Determine the [x, y] coordinate at the center of the cell enclosing the given text.  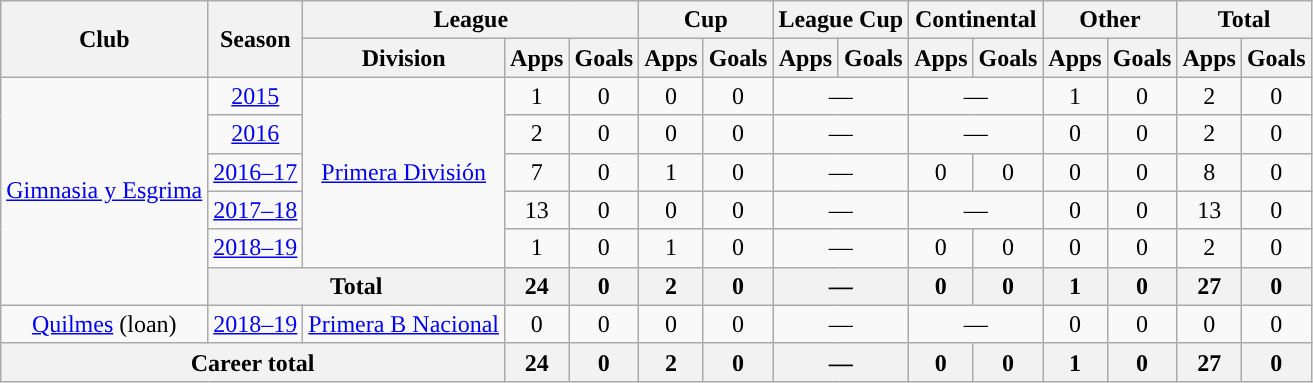
2017–18 [256, 210]
Career total [253, 362]
7 [537, 172]
8 [1209, 172]
Cup [706, 20]
Primera División [404, 172]
Gimnasia y Esgrima [104, 191]
Season [256, 39]
Continental [976, 20]
Quilmes (loan) [104, 324]
Primera B Nacional [404, 324]
2016 [256, 134]
Club [104, 39]
Other [1110, 20]
League Cup [841, 20]
League [471, 20]
2015 [256, 96]
2016–17 [256, 172]
Division [404, 58]
